Provide the (X, Y) coordinate of the cell's center where the given text is located.  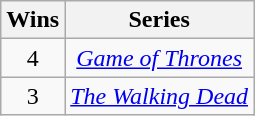
Game of Thrones (160, 58)
Wins (33, 20)
3 (33, 96)
4 (33, 58)
Series (160, 20)
The Walking Dead (160, 96)
